Scan for the cell matching the given text and deliver its (X, Y) coordinate at center. 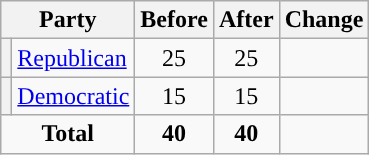
Democratic (74, 96)
Change (324, 20)
Republican (74, 58)
Total (68, 134)
After (246, 20)
Before (174, 20)
Party (68, 20)
